Pinpoint the cell where the given text exists, returning its [X, Y] midpoint coordinate. 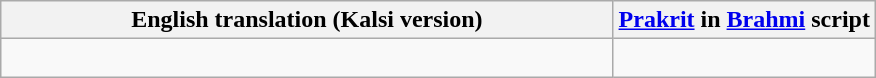
English translation (Kalsi version) [307, 20]
Prakrit in Brahmi script [744, 20]
